Pinpoint the cell where the given text exists, returning its [x, y] midpoint coordinate. 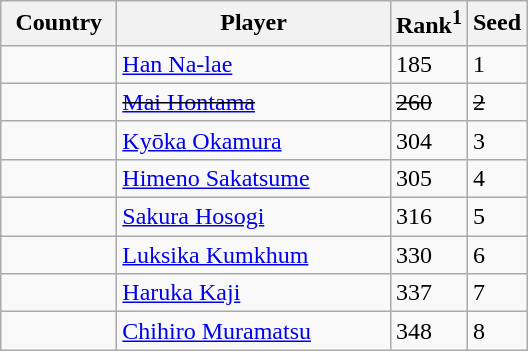
Seed [496, 24]
Country [59, 24]
Player [254, 24]
330 [428, 255]
304 [428, 140]
260 [428, 102]
348 [428, 331]
8 [496, 331]
4 [496, 178]
5 [496, 217]
316 [428, 217]
Kyōka Okamura [254, 140]
Mai Hontama [254, 102]
305 [428, 178]
Haruka Kaji [254, 293]
Chihiro Muramatsu [254, 331]
1 [496, 64]
Luksika Kumkhum [254, 255]
Himeno Sakatsume [254, 178]
7 [496, 293]
Han Na-lae [254, 64]
185 [428, 64]
Rank1 [428, 24]
337 [428, 293]
3 [496, 140]
2 [496, 102]
6 [496, 255]
Sakura Hosogi [254, 217]
